Return the [x, y] coordinate for the center point of the cell that contains the specified text.  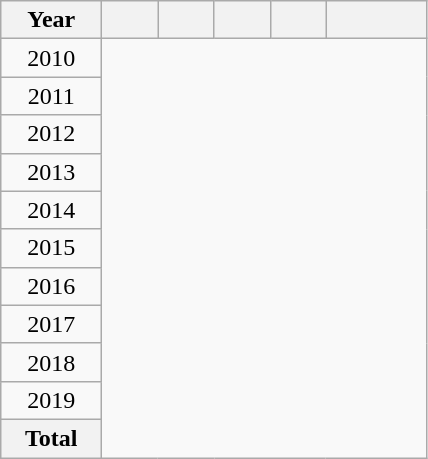
2011 [52, 96]
Total [52, 438]
2013 [52, 172]
2015 [52, 248]
2018 [52, 362]
Year [52, 20]
2016 [52, 286]
2014 [52, 210]
2017 [52, 324]
2019 [52, 400]
2010 [52, 58]
2012 [52, 134]
